Search for the cell housing the specified text and yield its [x, y] center coordinate. 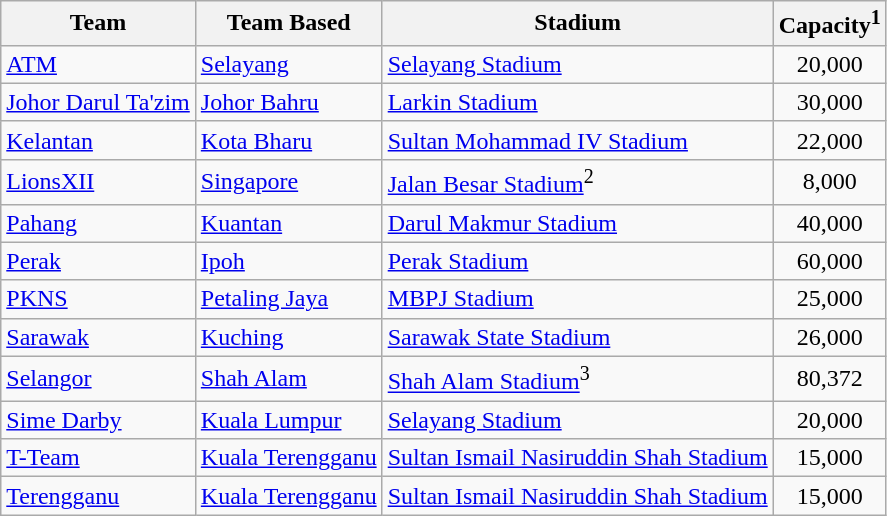
T-Team [98, 458]
60,000 [830, 261]
Johor Darul Ta'zim [98, 102]
Perak [98, 261]
Kuantan [288, 223]
Kuching [288, 337]
Selangor [98, 378]
Sarawak [98, 337]
8,000 [830, 182]
Shah Alam [288, 378]
Petaling Jaya [288, 299]
Kuala Lumpur [288, 420]
ATM [98, 64]
Selayang [288, 64]
Terengganu [98, 496]
26,000 [830, 337]
Kelantan [98, 140]
Sarawak State Stadium [578, 337]
22,000 [830, 140]
40,000 [830, 223]
Sultan Mohammad IV Stadium [578, 140]
Perak Stadium [578, 261]
Team Based [288, 24]
30,000 [830, 102]
Larkin Stadium [578, 102]
80,372 [830, 378]
Kota Bharu [288, 140]
Team [98, 24]
25,000 [830, 299]
LionsXII [98, 182]
Stadium [578, 24]
Capacity1 [830, 24]
Pahang [98, 223]
Shah Alam Stadium3 [578, 378]
Ipoh [288, 261]
Johor Bahru [288, 102]
Darul Makmur Stadium [578, 223]
PKNS [98, 299]
Jalan Besar Stadium2 [578, 182]
Singapore [288, 182]
MBPJ Stadium [578, 299]
Sime Darby [98, 420]
